Identify which cell holds the provided text, then report its [x, y] central coordinate. 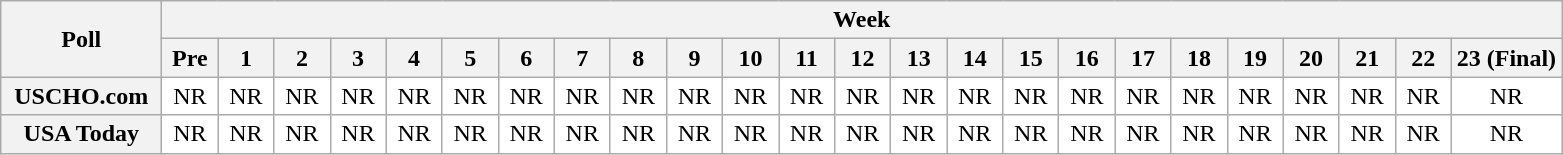
USCHO.com [82, 96]
21 [1367, 58]
4 [414, 58]
Week [862, 20]
1 [246, 58]
Poll [82, 39]
12 [863, 58]
6 [526, 58]
19 [1255, 58]
13 [919, 58]
23 (Final) [1506, 58]
Pre [190, 58]
18 [1199, 58]
5 [470, 58]
8 [638, 58]
9 [694, 58]
16 [1087, 58]
10 [750, 58]
3 [358, 58]
USA Today [82, 134]
11 [806, 58]
20 [1311, 58]
7 [582, 58]
2 [302, 58]
15 [1031, 58]
22 [1423, 58]
14 [975, 58]
17 [1143, 58]
